Find where the given text appears and provide that cell's center as (x, y) coordinate. 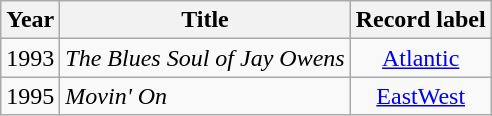
Movin' On (205, 96)
1993 (30, 58)
1995 (30, 96)
The Blues Soul of Jay Owens (205, 58)
Title (205, 20)
Record label (420, 20)
Year (30, 20)
Atlantic (420, 58)
EastWest (420, 96)
